For the text-containing cell, return its midpoint in (X, Y) coordinate format. 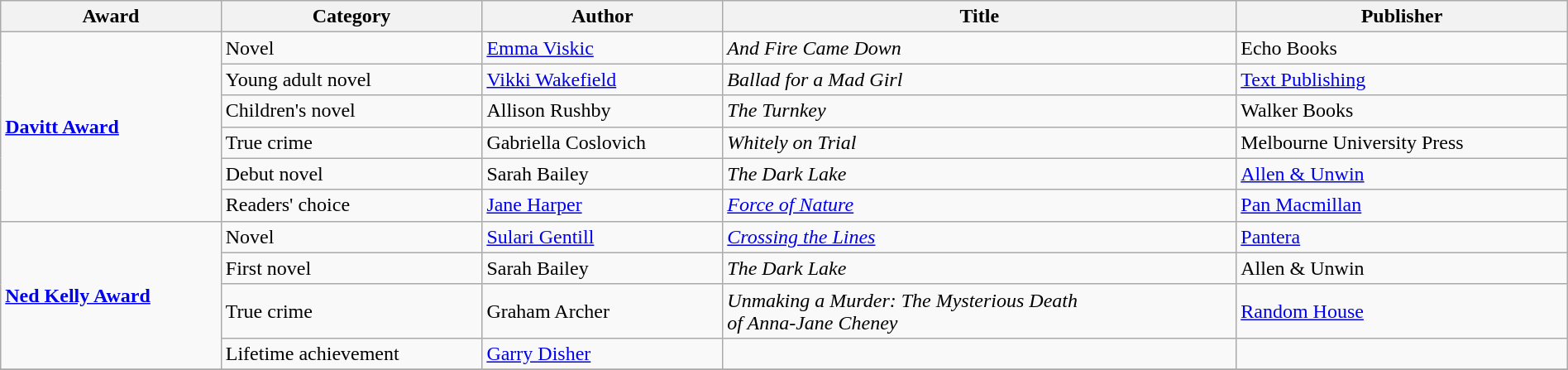
Ballad for a Mad Girl (979, 79)
Young adult novel (351, 79)
Pan Macmillan (1402, 205)
Lifetime achievement (351, 353)
Walker Books (1402, 111)
Random House (1402, 311)
Author (602, 17)
Gabriella Coslovich (602, 142)
Garry Disher (602, 353)
Crossing the Lines (979, 237)
Force of Nature (979, 205)
Text Publishing (1402, 79)
Unmaking a Murder: The Mysterious Deathof Anna-Jane Cheney (979, 311)
Children's novel (351, 111)
And Fire Came Down (979, 48)
Jane Harper (602, 205)
Graham Archer (602, 311)
Readers' choice (351, 205)
Award (111, 17)
Pantera (1402, 237)
Sulari Gentill (602, 237)
Davitt Award (111, 127)
Echo Books (1402, 48)
Title (979, 17)
Category (351, 17)
Allison Rushby (602, 111)
Whitely on Trial (979, 142)
Melbourne University Press (1402, 142)
Ned Kelly Award (111, 295)
Debut novel (351, 174)
The Turnkey (979, 111)
First novel (351, 268)
Vikki Wakefield (602, 79)
Publisher (1402, 17)
Emma Viskic (602, 48)
